Find where the given text appears and provide that cell's center as [x, y] coordinate. 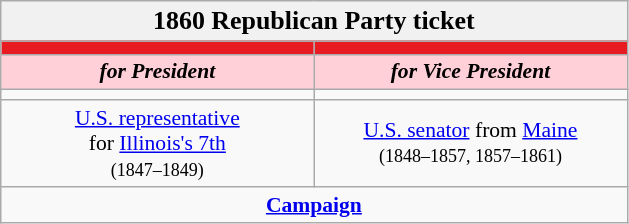
U.S. representativefor Illinois's 7th(1847–1849) [158, 144]
1860 Republican Party ticket [314, 21]
U.S. senator from Maine(1848–1857, 1857–1861) [470, 144]
for President [158, 72]
Campaign [314, 205]
for Vice President [470, 72]
